Determine the [x, y] coordinate at the center of the cell enclosing the given text.  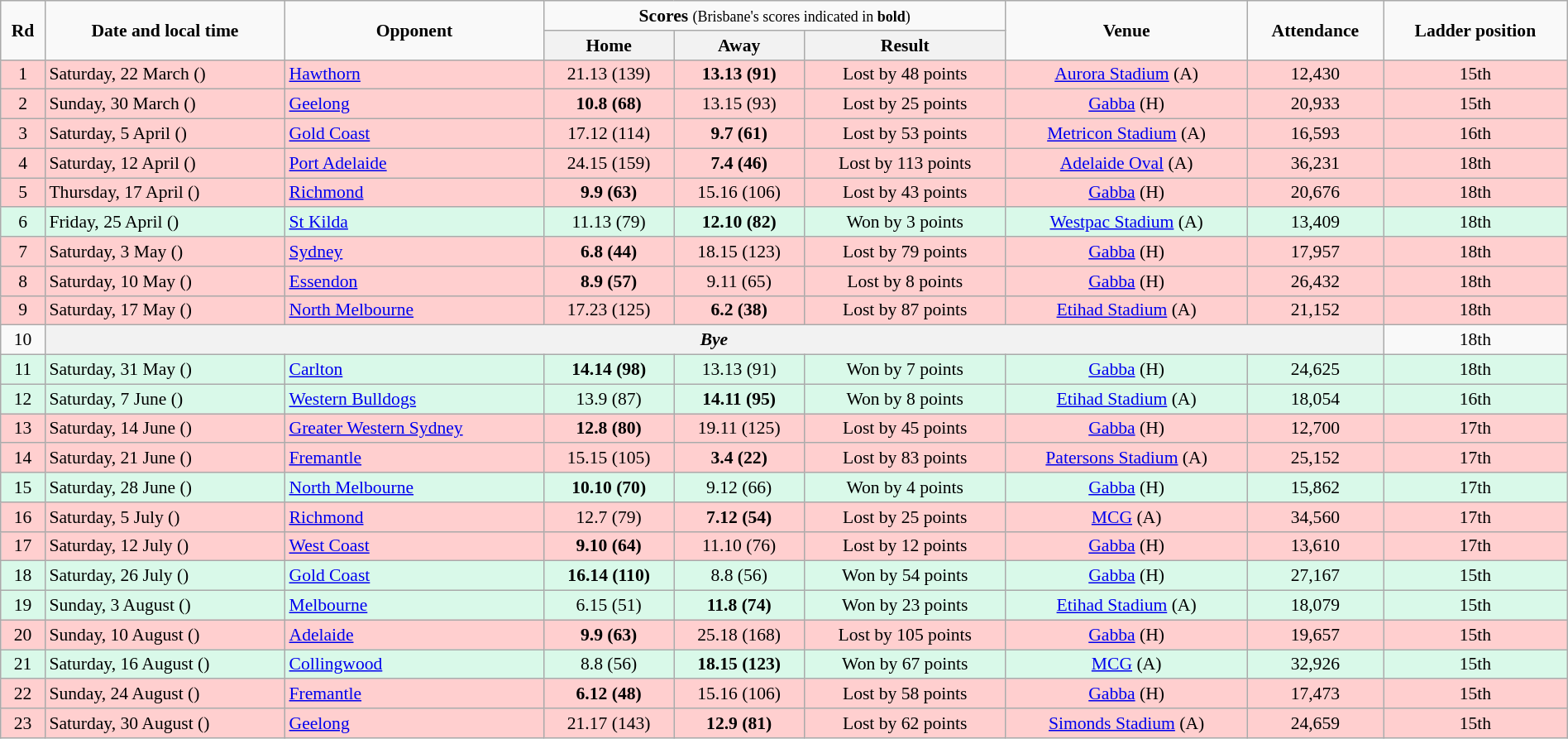
8.9 (57) [609, 281]
Sunday, 24 August () [165, 694]
21.13 (139) [609, 74]
6.12 (48) [609, 694]
Adelaide [414, 635]
11.10 (76) [739, 546]
Lost by 12 points [905, 546]
17,473 [1315, 694]
16.14 (110) [609, 576]
St Kilda [414, 223]
27,167 [1315, 576]
6 [23, 223]
12.9 (81) [739, 723]
9 [23, 310]
11.13 (79) [609, 223]
Saturday, 16 August () [165, 665]
14 [23, 458]
Won by 54 points [905, 576]
Venue [1126, 30]
13 [23, 429]
Lost by 48 points [905, 74]
13.15 (93) [739, 104]
Thursday, 17 April () [165, 193]
9.12 (66) [739, 487]
Simonds Stadium (A) [1126, 723]
16 [23, 517]
12,700 [1315, 429]
Saturday, 26 July () [165, 576]
Saturday, 5 April () [165, 134]
17.12 (114) [609, 134]
Won by 67 points [905, 665]
Won by 3 points [905, 223]
Saturday, 10 May () [165, 281]
6.8 (44) [609, 252]
Rd [23, 30]
Lost by 58 points [905, 694]
Lost by 113 points [905, 163]
24.15 (159) [609, 163]
36,231 [1315, 163]
5 [23, 193]
Lost by 45 points [905, 429]
Sydney [414, 252]
1 [23, 74]
Greater Western Sydney [414, 429]
11 [23, 370]
8 [23, 281]
Away [739, 46]
Opponent [414, 30]
6.15 (51) [609, 606]
Saturday, 7 June () [165, 399]
19,657 [1315, 635]
3.4 (22) [739, 458]
6.2 (38) [739, 310]
20,933 [1315, 104]
2 [23, 104]
18,054 [1315, 399]
24,659 [1315, 723]
Carlton [414, 370]
21.17 (143) [609, 723]
Saturday, 21 June () [165, 458]
Saturday, 22 March () [165, 74]
9.11 (65) [739, 281]
10 [23, 340]
Metricon Stadium (A) [1126, 134]
16,593 [1315, 134]
15,862 [1315, 487]
32,926 [1315, 665]
Lost by 83 points [905, 458]
Ladder position [1475, 30]
10.8 (68) [609, 104]
Saturday, 3 May () [165, 252]
17 [23, 546]
Lost by 43 points [905, 193]
Scores (Brisbane's scores indicated in bold) [774, 16]
13.9 (87) [609, 399]
Port Adelaide [414, 163]
Essendon [414, 281]
Saturday, 30 August () [165, 723]
Home [609, 46]
26,432 [1315, 281]
Sunday, 3 August () [165, 606]
Saturday, 28 June () [165, 487]
Lost by 8 points [905, 281]
Saturday, 31 May () [165, 370]
Saturday, 5 July () [165, 517]
18,079 [1315, 606]
Lost by 105 points [905, 635]
9.7 (61) [739, 134]
Sunday, 30 March () [165, 104]
25,152 [1315, 458]
12.10 (82) [739, 223]
12.8 (80) [609, 429]
Saturday, 12 April () [165, 163]
13,610 [1315, 546]
21 [23, 665]
Saturday, 17 May () [165, 310]
Won by 7 points [905, 370]
20,676 [1315, 193]
19.11 (125) [739, 429]
Bye [714, 340]
15 [23, 487]
Saturday, 12 July () [165, 546]
Sunday, 10 August () [165, 635]
20 [23, 635]
Collingwood [414, 665]
15.15 (105) [609, 458]
12.7 (79) [609, 517]
Attendance [1315, 30]
Won by 8 points [905, 399]
3 [23, 134]
7.12 (54) [739, 517]
21,152 [1315, 310]
34,560 [1315, 517]
Result [905, 46]
Lost by 62 points [905, 723]
Patersons Stadium (A) [1126, 458]
Melbourne [414, 606]
Adelaide Oval (A) [1126, 163]
10.10 (70) [609, 487]
4 [23, 163]
9.10 (64) [609, 546]
Won by 23 points [905, 606]
11.8 (74) [739, 606]
24,625 [1315, 370]
West Coast [414, 546]
7 [23, 252]
23 [23, 723]
19 [23, 606]
Saturday, 14 June () [165, 429]
22 [23, 694]
Lost by 87 points [905, 310]
17,957 [1315, 252]
7.4 (46) [739, 163]
Friday, 25 April () [165, 223]
14.14 (98) [609, 370]
Aurora Stadium (A) [1126, 74]
14.11 (95) [739, 399]
18 [23, 576]
17.23 (125) [609, 310]
Date and local time [165, 30]
Lost by 79 points [905, 252]
12 [23, 399]
Westpac Stadium (A) [1126, 223]
25.18 (168) [739, 635]
13,409 [1315, 223]
Lost by 53 points [905, 134]
12,430 [1315, 74]
Hawthorn [414, 74]
Won by 4 points [905, 487]
Western Bulldogs [414, 399]
